Find where the given text appears and provide that cell's center as [x, y] coordinate. 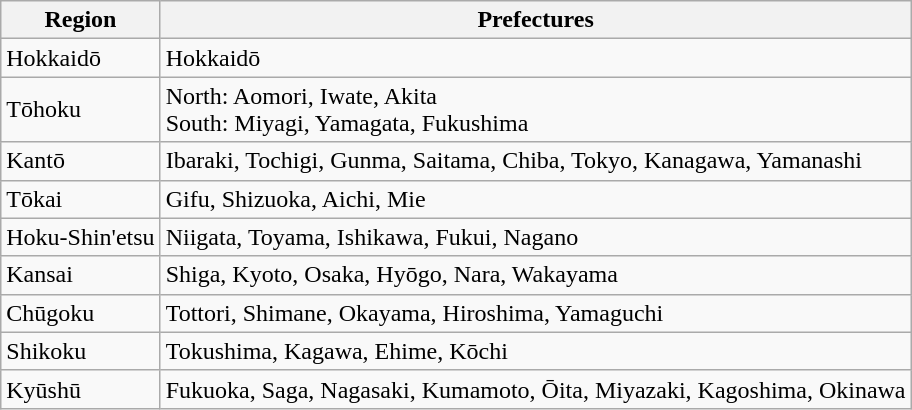
Chūgoku [80, 313]
Prefectures [536, 20]
Shiga, Kyoto, Osaka, Hyōgo, Nara, Wakayama [536, 275]
Kyūshū [80, 389]
Niigata, Toyama, Ishikawa, Fukui, Nagano [536, 237]
Kantō [80, 161]
Tottori, Shimane, Okayama, Hiroshima, Yamaguchi [536, 313]
Shikoku [80, 351]
Region [80, 20]
Fukuoka, Saga, Nagasaki, Kumamoto, Ōita, Miyazaki, Kagoshima, Okinawa [536, 389]
Ibaraki, Tochigi, Gunma, Saitama, Chiba, Tokyo, Kanagawa, Yamanashi [536, 161]
Kansai [80, 275]
Tōkai [80, 199]
Gifu, Shizuoka, Aichi, Mie [536, 199]
Tokushima, Kagawa, Ehime, Kōchi [536, 351]
North: Aomori, Iwate, AkitaSouth: Miyagi, Yamagata, Fukushima [536, 110]
Hoku-Shin'etsu [80, 237]
Tōhoku [80, 110]
